Identify which cell holds the provided text, then report its [x, y] central coordinate. 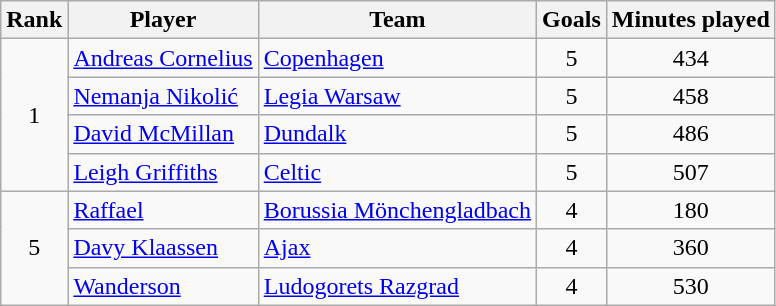
David McMillan [163, 134]
Andreas Cornelius [163, 58]
Team [397, 20]
180 [690, 210]
530 [690, 286]
486 [690, 134]
Wanderson [163, 286]
Rank [34, 20]
1 [34, 115]
Copenhagen [397, 58]
Minutes played [690, 20]
Dundalk [397, 134]
Raffael [163, 210]
458 [690, 96]
Borussia Mönchengladbach [397, 210]
Leigh Griffiths [163, 172]
Celtic [397, 172]
Legia Warsaw [397, 96]
Goals [572, 20]
507 [690, 172]
360 [690, 248]
434 [690, 58]
Player [163, 20]
Davy Klaassen [163, 248]
Nemanja Nikolić [163, 96]
Ludogorets Razgrad [397, 286]
Ajax [397, 248]
